Detect which cell encompasses the target text, then output its [x, y] center coordinate. 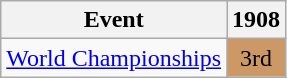
3rd [256, 58]
Event [114, 20]
1908 [256, 20]
World Championships [114, 58]
